Detect which cell encompasses the target text, then output its [X, Y] center coordinate. 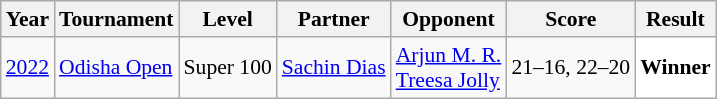
Opponent [449, 19]
Arjun M. R. Treesa Jolly [449, 68]
Partner [334, 19]
Sachin Dias [334, 68]
Level [228, 19]
21–16, 22–20 [570, 68]
Super 100 [228, 68]
Winner [676, 68]
Year [28, 19]
Score [570, 19]
Tournament [116, 19]
Result [676, 19]
2022 [28, 68]
Odisha Open [116, 68]
